Locate the cell with the specified text and output its (x, y) center coordinate. 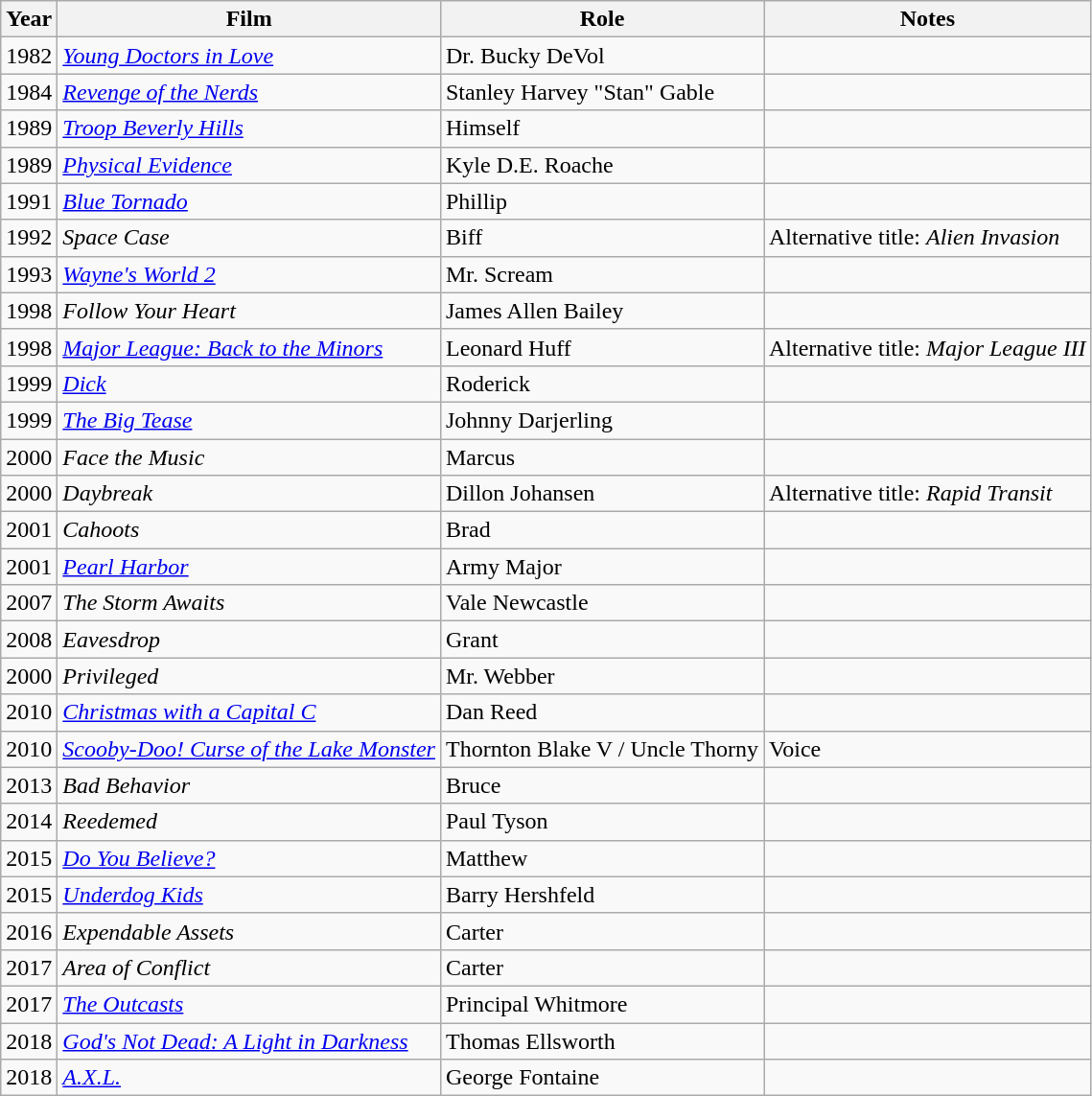
Area of Conflict (249, 968)
Major League: Back to the Minors (249, 347)
Dan Reed (602, 712)
Alternative title: Major League III (927, 347)
Johnny Darjerling (602, 420)
A.X.L. (249, 1078)
Mr. Scream (602, 274)
1993 (29, 274)
Dillon Johansen (602, 494)
Paul Tyson (602, 822)
Bruce (602, 785)
Brad (602, 530)
Roderick (602, 384)
Blue Tornado (249, 201)
Privileged (249, 676)
God's Not Dead: A Light in Darkness (249, 1040)
Principal Whitmore (602, 1004)
Underdog Kids (249, 895)
Physical Evidence (249, 165)
Film (249, 19)
1982 (29, 56)
Alternative title: Rapid Transit (927, 494)
Kyle D.E. Roache (602, 165)
1984 (29, 92)
Do You Believe? (249, 858)
2014 (29, 822)
Matthew (602, 858)
Daybreak (249, 494)
Barry Hershfeld (602, 895)
2007 (29, 603)
2016 (29, 931)
Pearl Harbor (249, 567)
Voice (927, 749)
Vale Newcastle (602, 603)
James Allen Bailey (602, 311)
Mr. Webber (602, 676)
Role (602, 19)
Dick (249, 384)
Dr. Bucky DeVol (602, 56)
Wayne's World 2 (249, 274)
Bad Behavior (249, 785)
Eavesdrop (249, 640)
Biff (602, 238)
1992 (29, 238)
Alternative title: Alien Invasion (927, 238)
George Fontaine (602, 1078)
Grant (602, 640)
Christmas with a Capital C (249, 712)
Thomas Ellsworth (602, 1040)
2013 (29, 785)
Face the Music (249, 457)
Stanley Harvey "Stan" Gable (602, 92)
Young Doctors in Love (249, 56)
Himself (602, 128)
Space Case (249, 238)
Thornton Blake V / Uncle Thorny (602, 749)
Cahoots (249, 530)
Marcus (602, 457)
Phillip (602, 201)
Year (29, 19)
Troop Beverly Hills (249, 128)
2008 (29, 640)
Expendable Assets (249, 931)
The Storm Awaits (249, 603)
1991 (29, 201)
Revenge of the Nerds (249, 92)
Leonard Huff (602, 347)
Army Major (602, 567)
Scooby-Doo! Curse of the Lake Monster (249, 749)
The Outcasts (249, 1004)
Follow Your Heart (249, 311)
Reedemed (249, 822)
The Big Tease (249, 420)
Notes (927, 19)
